Scan for the cell matching the given text and deliver its [X, Y] coordinate at center. 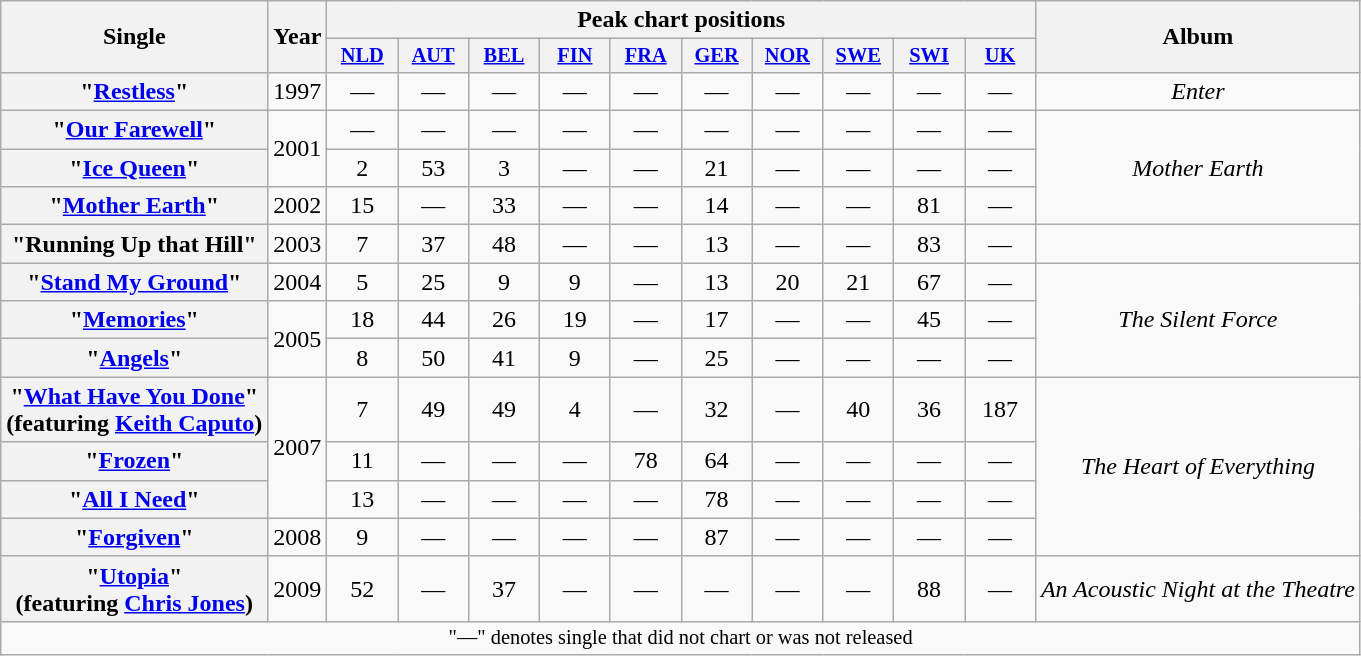
19 [574, 320]
"Angels" [134, 358]
20 [788, 282]
The Heart of Everything [1198, 466]
81 [930, 206]
15 [362, 206]
32 [716, 410]
17 [716, 320]
2004 [298, 282]
Mother Earth [1198, 168]
SWE [858, 56]
3 [504, 168]
2001 [298, 149]
2008 [298, 537]
An Acoustic Night at the Theatre [1198, 588]
"Ice Queen" [134, 168]
"Mother Earth" [134, 206]
"All I Need" [134, 499]
"Frozen" [134, 461]
52 [362, 588]
87 [716, 537]
"Running Up that Hill" [134, 244]
36 [930, 410]
2005 [298, 339]
18 [362, 320]
45 [930, 320]
83 [930, 244]
Album [1198, 37]
NOR [788, 56]
33 [504, 206]
Peak chart positions [682, 20]
AUT [434, 56]
"Utopia"(featuring Chris Jones) [134, 588]
"What Have You Done"(featuring Keith Caputo) [134, 410]
2002 [298, 206]
"Memories" [134, 320]
"Forgiven" [134, 537]
44 [434, 320]
187 [1000, 410]
2007 [298, 448]
Single [134, 37]
8 [362, 358]
88 [930, 588]
"Restless" [134, 91]
50 [434, 358]
Enter [1198, 91]
2009 [298, 588]
40 [858, 410]
67 [930, 282]
SWI [930, 56]
"Our Farewell" [134, 130]
11 [362, 461]
2003 [298, 244]
41 [504, 358]
14 [716, 206]
Year [298, 37]
GER [716, 56]
"Stand My Ground" [134, 282]
5 [362, 282]
BEL [504, 56]
64 [716, 461]
1997 [298, 91]
"—" denotes single that did not chart or was not released [681, 638]
53 [434, 168]
4 [574, 410]
The Silent Force [1198, 320]
UK [1000, 56]
48 [504, 244]
FIN [574, 56]
FRA [646, 56]
2 [362, 168]
26 [504, 320]
NLD [362, 56]
